Find where the given text appears and provide that cell's center as [x, y] coordinate. 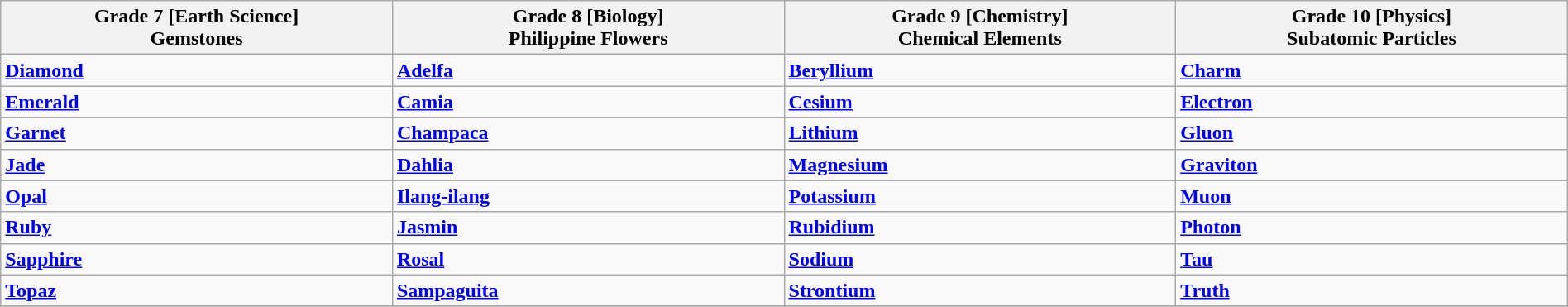
Truth [1372, 290]
Camia [588, 102]
Topaz [197, 290]
Potassium [980, 196]
Jade [197, 165]
Rubidium [980, 228]
Electron [1372, 102]
Adelfa [588, 70]
Rosal [588, 259]
Jasmin [588, 228]
Sodium [980, 259]
Cesium [980, 102]
Magnesium [980, 165]
Sampaguita [588, 290]
Diamond [197, 70]
Emerald [197, 102]
Grade 10 [Physics] Subatomic Particles [1372, 28]
Gluon [1372, 133]
Charm [1372, 70]
Opal [197, 196]
Champaca [588, 133]
Beryllium [980, 70]
Ilang-ilang [588, 196]
Graviton [1372, 165]
Photon [1372, 228]
Tau [1372, 259]
Lithium [980, 133]
Muon [1372, 196]
Strontium [980, 290]
Garnet [197, 133]
Dahlia [588, 165]
Grade 7 [Earth Science] Gemstones [197, 28]
Sapphire [197, 259]
Ruby [197, 228]
Grade 9 [Chemistry] Chemical Elements [980, 28]
Grade 8 [Biology] Philippine Flowers [588, 28]
